Output the (x, y) coordinate of the center of the cell containing the given text.  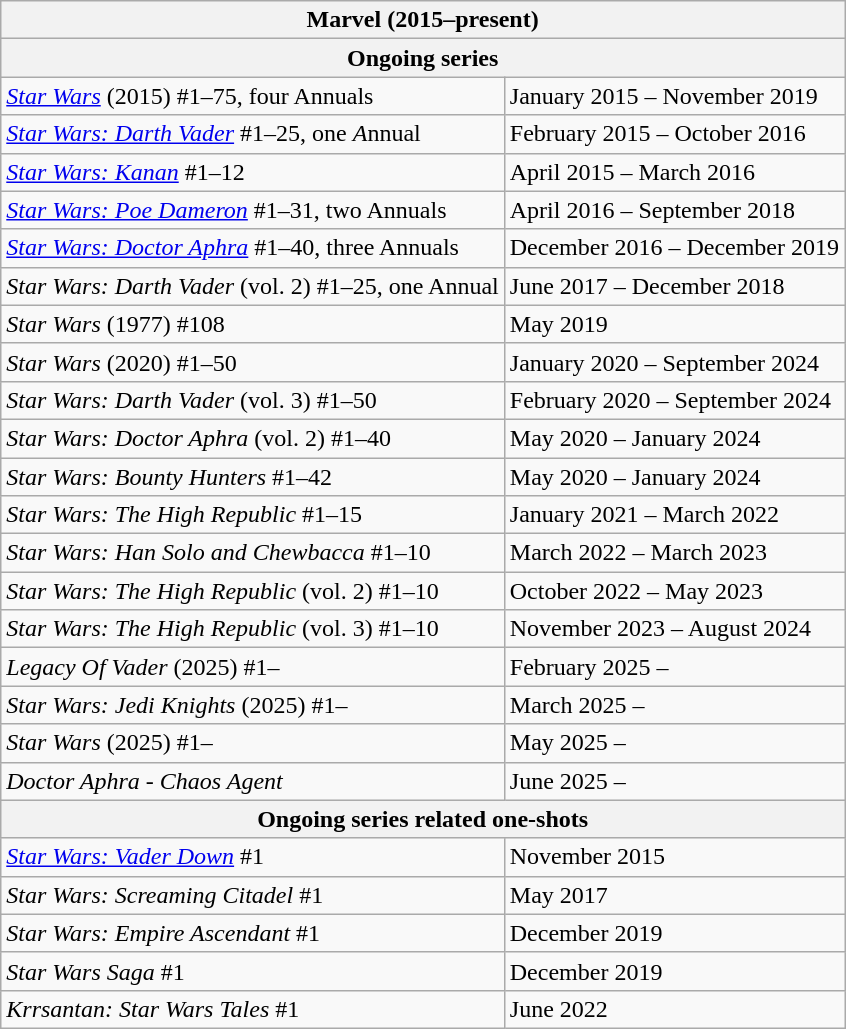
January 2015 – November 2019 (674, 96)
February 2020 – September 2024 (674, 400)
Star Wars (1977) #108 (253, 324)
Star Wars (2020) #1–50 (253, 362)
Ongoing series (423, 58)
Doctor Aphra - Chaos Agent (253, 781)
Star Wars: Han Solo and Chewbacca #1–10 (253, 553)
June 2017 – December 2018 (674, 286)
November 2023 – August 2024 (674, 629)
Krrsantan: Star Wars Tales #1 (253, 1009)
Star Wars: Kanan #1–12 (253, 172)
Star Wars: The High Republic #1–15 (253, 515)
Star Wars: Empire Ascendant #1 (253, 933)
November 2015 (674, 857)
Star Wars (2015) #1–75, four Annuals (253, 96)
Ongoing series related one-shots (423, 819)
Star Wars: The High Republic (vol. 3) #1–10 (253, 629)
June 2022 (674, 1009)
Star Wars: Doctor Aphra #1–40, three Annuals (253, 248)
March 2022 – March 2023 (674, 553)
January 2020 – September 2024 (674, 362)
Star Wars Saga #1 (253, 971)
February 2025 – (674, 667)
Star Wars: Bounty Hunters #1–42 (253, 477)
October 2022 – May 2023 (674, 591)
April 2016 – September 2018 (674, 210)
December 2016 – December 2019 (674, 248)
Star Wars: Doctor Aphra (vol. 2) #1–40 (253, 438)
Marvel (2015–present) (423, 20)
January 2021 – March 2022 (674, 515)
April 2015 – March 2016 (674, 172)
May 2017 (674, 895)
Star Wars: Jedi Knights (2025) #1– (253, 705)
Star Wars: The High Republic (vol. 2) #1–10 (253, 591)
March 2025 – (674, 705)
Star Wars: Screaming Citadel #1 (253, 895)
Star Wars: Vader Down #1 (253, 857)
June 2025 – (674, 781)
Star Wars: Darth Vader #1–25, one Annual (253, 134)
Star Wars: Poe Dameron #1–31, two Annuals (253, 210)
Legacy Of Vader (2025) #1– (253, 667)
Star Wars: Darth Vader (vol. 2) #1–25, one Annual (253, 286)
Star Wars: Darth Vader (vol. 3) #1–50 (253, 400)
May 2025 – (674, 743)
February 2015 – October 2016 (674, 134)
May 2019 (674, 324)
Star Wars (2025) #1– (253, 743)
